Detect which cell encompasses the target text, then output its (x, y) center coordinate. 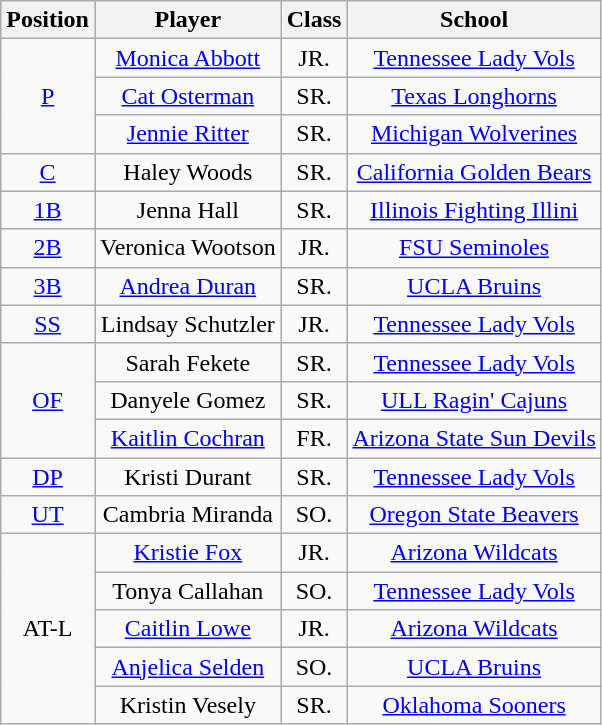
UT (48, 515)
Andrea Duran (188, 286)
Cat Osterman (188, 96)
Kristi Durant (188, 477)
Caitlin Lowe (188, 629)
SS (48, 324)
C (48, 172)
P (48, 96)
Sarah Fekete (188, 362)
DP (48, 477)
Oregon State Beavers (474, 515)
Kristin Vesely (188, 705)
Anjelica Selden (188, 667)
Kristie Fox (188, 553)
OF (48, 400)
Michigan Wolverines (474, 134)
1B (48, 210)
Class (314, 20)
ULL Ragin' Cajuns (474, 400)
AT-L (48, 629)
Jennie Ritter (188, 134)
FR. (314, 438)
Veronica Wootson (188, 248)
Danyele Gomez (188, 400)
Jenna Hall (188, 210)
Arizona State Sun Devils (474, 438)
Tonya Callahan (188, 591)
Kaitlin Cochran (188, 438)
Player (188, 20)
Haley Woods (188, 172)
Cambria Miranda (188, 515)
School (474, 20)
FSU Seminoles (474, 248)
Lindsay Schutzler (188, 324)
Oklahoma Sooners (474, 705)
3B (48, 286)
California Golden Bears (474, 172)
Illinois Fighting Illini (474, 210)
2B (48, 248)
Texas Longhorns (474, 96)
Monica Abbott (188, 58)
Position (48, 20)
